Return (x, y) of the center of cell containing provided text 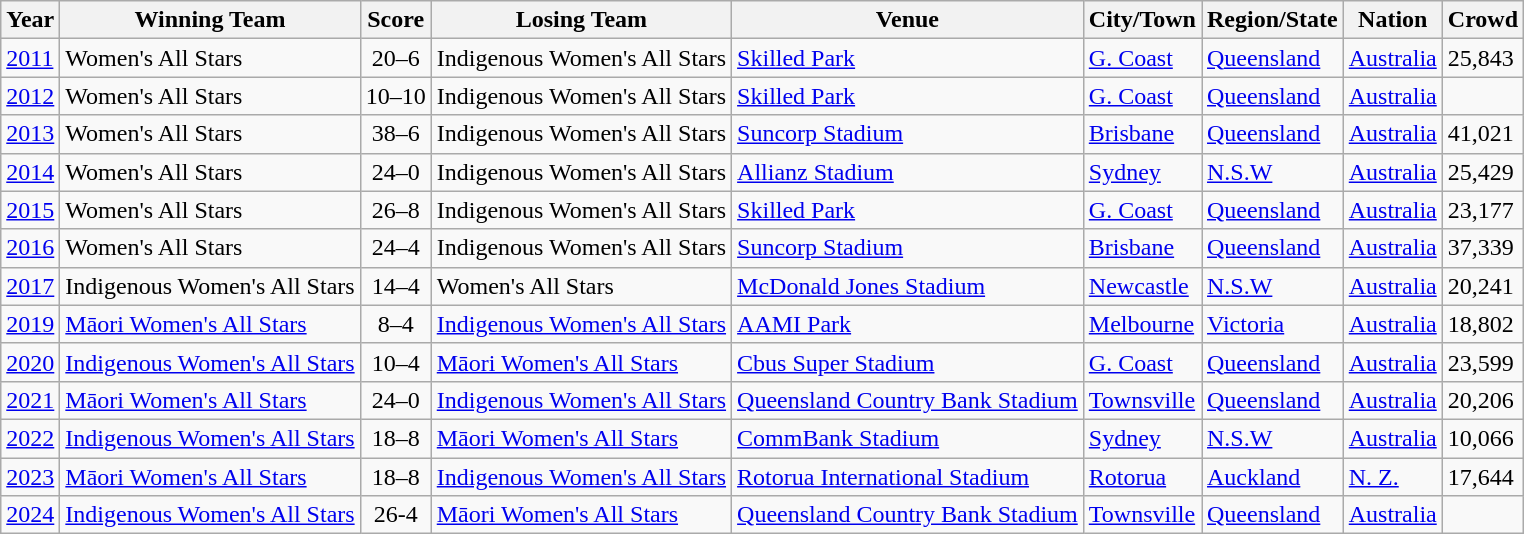
2023 (30, 477)
14–4 (396, 286)
18,802 (1482, 324)
2019 (30, 324)
17,644 (1482, 477)
Venue (908, 20)
2013 (30, 134)
AAMI Park (908, 324)
Newcastle (1142, 286)
Winning Team (210, 20)
City/Town (1142, 20)
2015 (30, 210)
38–6 (396, 134)
Crowd (1482, 20)
N. Z. (1392, 477)
2021 (30, 400)
Losing Team (581, 20)
CommBank Stadium (908, 438)
2017 (30, 286)
2016 (30, 248)
25,429 (1482, 172)
26-4 (396, 515)
2012 (30, 96)
26–8 (396, 210)
2020 (30, 362)
25,843 (1482, 58)
37,339 (1482, 248)
Allianz Stadium (908, 172)
2024 (30, 515)
20,241 (1482, 286)
24–4 (396, 248)
Cbus Super Stadium (908, 362)
Auckland (1273, 477)
Score (396, 20)
23,599 (1482, 362)
41,021 (1482, 134)
23,177 (1482, 210)
2022 (30, 438)
8–4 (396, 324)
2014 (30, 172)
Victoria (1273, 324)
20–6 (396, 58)
Region/State (1273, 20)
Year (30, 20)
McDonald Jones Stadium (908, 286)
2011 (30, 58)
Melbourne (1142, 324)
20,206 (1482, 400)
10–10 (396, 96)
Rotorua International Stadium (908, 477)
10–4 (396, 362)
Rotorua (1142, 477)
Nation (1392, 20)
10,066 (1482, 438)
